Provide the [X, Y] coordinate of the cell's center where the given text is located.  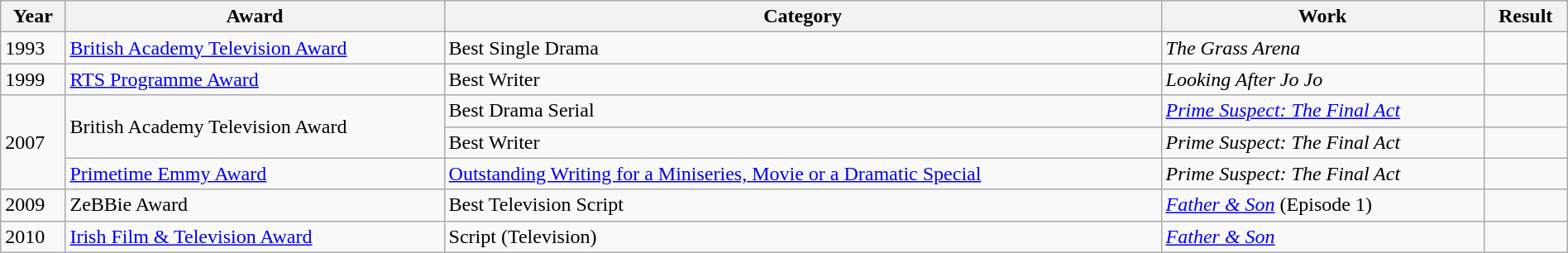
Father & Son (Episode 1) [1322, 205]
2010 [33, 236]
Result [1525, 17]
2009 [33, 205]
Category [802, 17]
RTS Programme Award [255, 79]
Work [1322, 17]
Outstanding Writing for a Miniseries, Movie or a Dramatic Special [802, 174]
Primetime Emmy Award [255, 174]
2007 [33, 142]
ZeBBie Award [255, 205]
Award [255, 17]
Best Television Script [802, 205]
1999 [33, 79]
Script (Television) [802, 236]
Year [33, 17]
1993 [33, 48]
The Grass Arena [1322, 48]
Looking After Jo Jo [1322, 79]
Best Drama Serial [802, 111]
Irish Film & Television Award [255, 236]
Best Single Drama [802, 48]
Father & Son [1322, 236]
